Output the [x, y] coordinate of the center of the cell containing the given text.  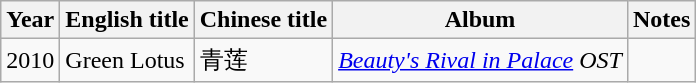
2010 [30, 60]
English title [127, 20]
Beauty's Rival in Palace OST [480, 60]
青莲 [263, 60]
Notes [661, 20]
Green Lotus [127, 60]
Album [480, 20]
Year [30, 20]
Chinese title [263, 20]
